Locate the cell with the specified text and output its [x, y] center coordinate. 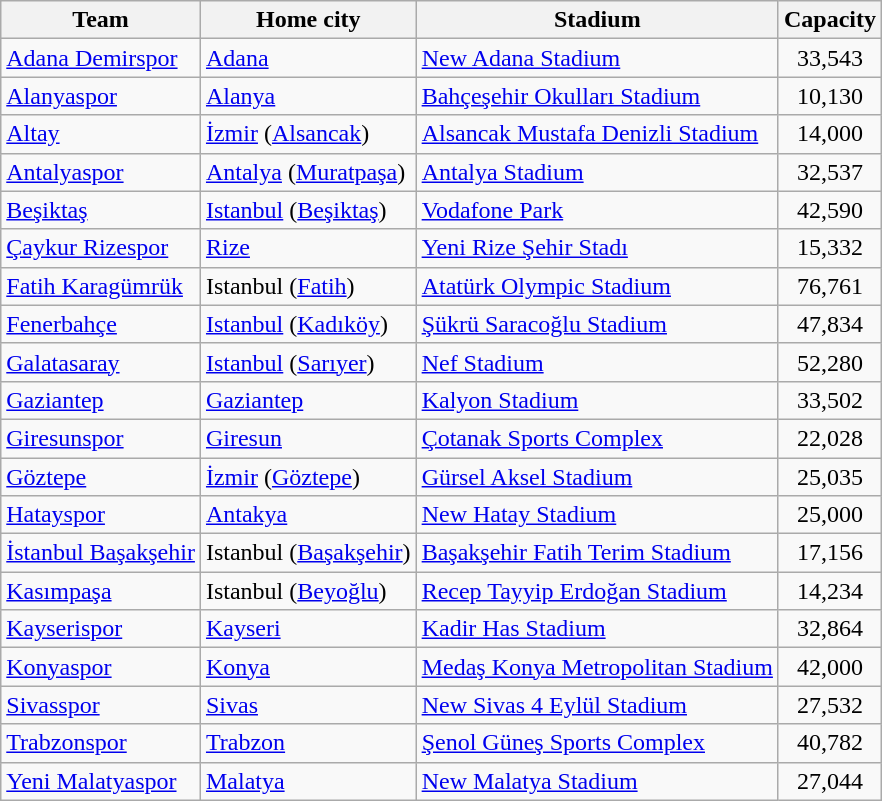
Şenol Güneş Sports Complex [597, 743]
Vodafone Park [597, 210]
52,280 [830, 362]
New Adana Stadium [597, 58]
14,234 [830, 591]
New Hatay Stadium [597, 515]
New Sivas 4 Eylül Stadium [597, 705]
33,543 [830, 58]
İstanbul Başakşehir [101, 553]
42,590 [830, 210]
27,532 [830, 705]
Konyaspor [101, 667]
Kasımpaşa [101, 591]
33,502 [830, 400]
Atatürk Olympic Stadium [597, 286]
Kayserispor [101, 629]
Adana Demirspor [101, 58]
32,864 [830, 629]
40,782 [830, 743]
22,028 [830, 438]
Adana [308, 58]
Giresunspor [101, 438]
Kalyon Stadium [597, 400]
Istanbul (Sarıyer) [308, 362]
Galatasaray [101, 362]
Istanbul (Başakşehir) [308, 553]
10,130 [830, 96]
Alsancak Mustafa Denizli Stadium [597, 134]
Istanbul (Fatih) [308, 286]
Alanya [308, 96]
Altay [101, 134]
15,332 [830, 248]
Antalya (Muratpaşa) [308, 172]
Fatih Karagümrük [101, 286]
Team [101, 20]
Sivasspor [101, 705]
Capacity [830, 20]
Gürsel Aksel Stadium [597, 477]
Kadir Has Stadium [597, 629]
Recep Tayyip Erdoğan Stadium [597, 591]
Alanyaspor [101, 96]
25,000 [830, 515]
Şükrü Saracoğlu Stadium [597, 324]
Fenerbahçe [101, 324]
Trabzonspor [101, 743]
47,834 [830, 324]
32,537 [830, 172]
Yeni Malatyaspor [101, 781]
Istanbul (Beşiktaş) [308, 210]
Antakya [308, 515]
Istanbul (Beyoğlu) [308, 591]
Kayseri [308, 629]
Home city [308, 20]
Medaş Konya Metropolitan Stadium [597, 667]
76,761 [830, 286]
14,000 [830, 134]
Nef Stadium [597, 362]
17,156 [830, 553]
Rize [308, 248]
Sivas [308, 705]
Hatayspor [101, 515]
Giresun [308, 438]
Çaykur Rizespor [101, 248]
42,000 [830, 667]
Başakşehir Fatih Terim Stadium [597, 553]
27,044 [830, 781]
Konya [308, 667]
Yeni Rize Şehir Stadı [597, 248]
Antalyaspor [101, 172]
Bahçeşehir Okulları Stadium [597, 96]
Malatya [308, 781]
Çotanak Sports Complex [597, 438]
İzmir (Göztepe) [308, 477]
Trabzon [308, 743]
Istanbul (Kadıköy) [308, 324]
New Malatya Stadium [597, 781]
25,035 [830, 477]
Antalya Stadium [597, 172]
Beşiktaş [101, 210]
Göztepe [101, 477]
İzmir (Alsancak) [308, 134]
Stadium [597, 20]
